Output the [X, Y] coordinate of the center of the cell containing the given text.  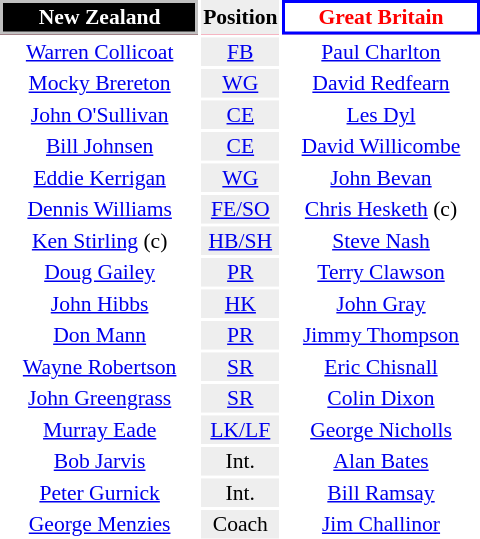
Les Dyl [381, 114]
Peter Gurnick [100, 492]
New Zealand [100, 17]
FB [240, 52]
Eddie Kerrigan [100, 178]
Doug Gailey [100, 272]
David Willicombe [381, 146]
HK [240, 304]
HB/SH [240, 240]
Terry Clawson [381, 272]
Eric Chisnall [381, 366]
John Gray [381, 304]
FE/SO [240, 209]
Steve Nash [381, 240]
John Bevan [381, 178]
Warren Collicoat [100, 52]
Bill Ramsay [381, 492]
Murray Eade [100, 430]
Wayne Robertson [100, 366]
David Redfearn [381, 83]
Paul Charlton [381, 52]
Colin Dixon [381, 398]
Jimmy Thompson [381, 335]
Don Mann [100, 335]
George Menzies [100, 524]
Bill Johnsen [100, 146]
Coach [240, 524]
Alan Bates [381, 461]
John Hibbs [100, 304]
LK/LF [240, 430]
Ken Stirling (c) [100, 240]
Bob Jarvis [100, 461]
Jim Challinor [381, 524]
Great Britain [381, 17]
Chris Hesketh (c) [381, 209]
John O'Sullivan [100, 114]
Dennis Williams [100, 209]
John Greengrass [100, 398]
George Nicholls [381, 430]
Mocky Brereton [100, 83]
Position [240, 17]
